Provide the [x, y] coordinate of the cell's center where the given text is located.  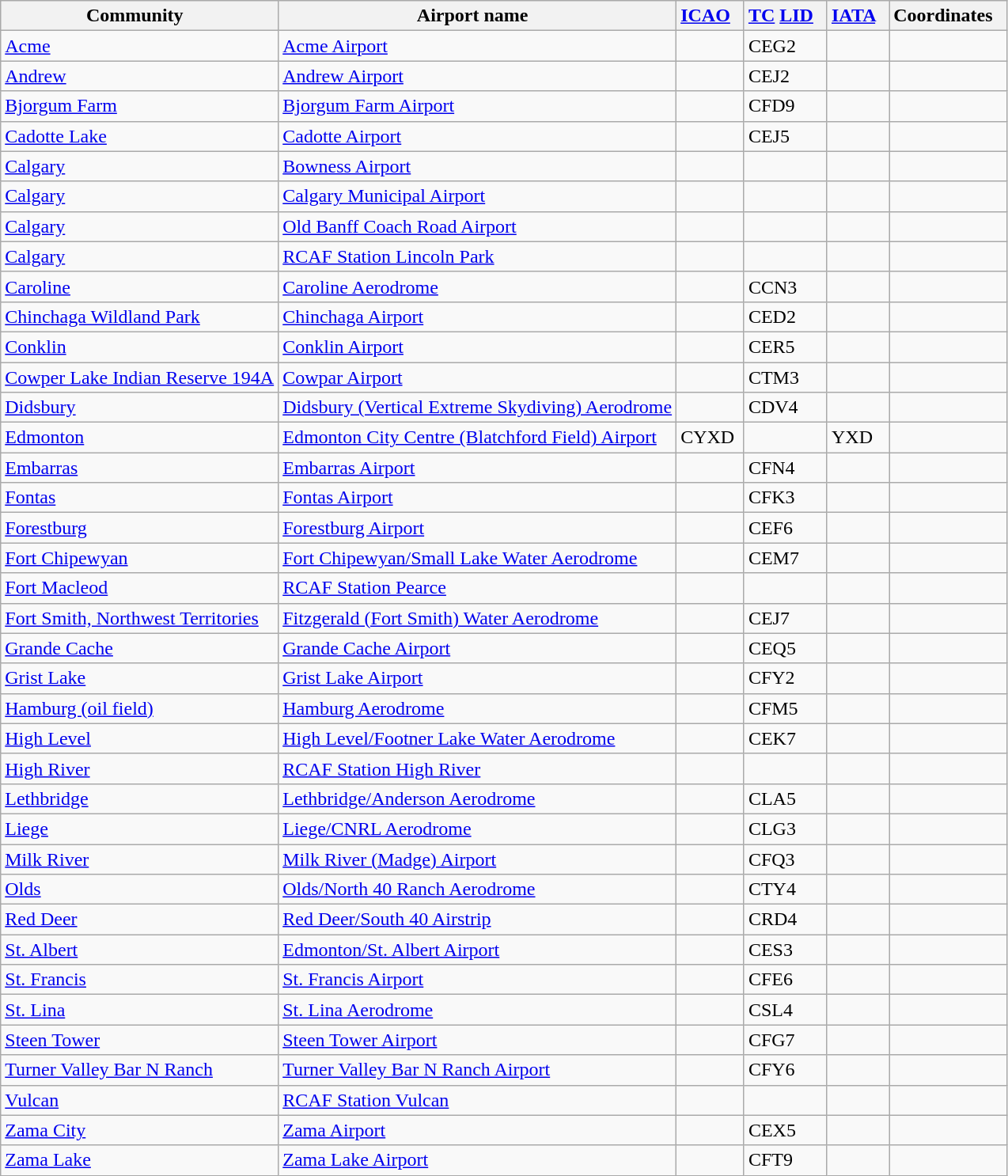
Caroline [139, 286]
CFY2 [785, 678]
Didsbury [139, 408]
Fort Smith, Northwest Territories [139, 618]
CEK7 [785, 738]
Vulcan [139, 1100]
Milk River [139, 859]
Edmonton/St. Albert Airport [478, 950]
Grande Cache Airport [478, 648]
CCN3 [785, 286]
High Level/Footner Lake Water Aerodrome [478, 738]
Acme Airport [478, 46]
Lethbridge [139, 799]
Turner Valley Bar N Ranch [139, 1070]
Olds [139, 890]
RCAF Station Pearce [478, 588]
Bowness Airport [478, 166]
Red Deer [139, 920]
CEJ7 [785, 618]
Cowpar Airport [478, 377]
CRD4 [785, 920]
Caroline Aerodrome [478, 286]
Forestburg Airport [478, 528]
Old Banff Coach Road Airport [478, 226]
CFE6 [785, 980]
Turner Valley Bar N Ranch Airport [478, 1070]
High Level [139, 738]
CLA5 [785, 799]
St. Francis Airport [478, 980]
Fontas [139, 498]
CFM5 [785, 708]
CEM7 [785, 558]
Bjorgum Farm [139, 106]
Conklin Airport [478, 347]
Cowper Lake Indian Reserve 194A [139, 377]
YXD [858, 438]
Steen Tower Airport [478, 1040]
Cadotte Lake [139, 136]
Embarras [139, 468]
Zama Lake Airport [478, 1160]
ICAO [711, 16]
St. Albert [139, 950]
Calgary Municipal Airport [478, 196]
Bjorgum Farm Airport [478, 106]
Fort Macleod [139, 588]
Didsbury (Vertical Extreme Skydiving) Aerodrome [478, 408]
CFG7 [785, 1040]
Lethbridge/Anderson Aerodrome [478, 799]
Zama Lake [139, 1160]
St. Lina Aerodrome [478, 1010]
CES3 [785, 950]
CEG2 [785, 46]
Andrew [139, 76]
Conklin [139, 347]
Hamburg (oil field) [139, 708]
Fitzgerald (Fort Smith) Water Aerodrome [478, 618]
Grande Cache [139, 648]
CEX5 [785, 1130]
CEQ5 [785, 648]
Milk River (Madge) Airport [478, 859]
CFK3 [785, 498]
Grist Lake [139, 678]
RCAF Station High River [478, 768]
Edmonton City Centre (Blatchford Field) Airport [478, 438]
Airport name [478, 16]
Zama City [139, 1130]
Cadotte Airport [478, 136]
Edmonton [139, 438]
Coordinates [948, 16]
Olds/North 40 Ranch Aerodrome [478, 890]
CER5 [785, 347]
Forestburg [139, 528]
Andrew Airport [478, 76]
St. Francis [139, 980]
CFD9 [785, 106]
TC LID [785, 16]
Community [139, 16]
CYXD [711, 438]
CSL4 [785, 1010]
Red Deer/South 40 Airstrip [478, 920]
Acme [139, 46]
Embarras Airport [478, 468]
Fort Chipewyan/Small Lake Water Aerodrome [478, 558]
IATA [858, 16]
CFT9 [785, 1160]
High River [139, 768]
CED2 [785, 317]
RCAF Station Vulcan [478, 1100]
Fontas Airport [478, 498]
Liege [139, 829]
Steen Tower [139, 1040]
Chinchaga Airport [478, 317]
Grist Lake Airport [478, 678]
St. Lina [139, 1010]
Liege/CNRL Aerodrome [478, 829]
Zama Airport [478, 1130]
Fort Chipewyan [139, 558]
CTY4 [785, 890]
Hamburg Aerodrome [478, 708]
CLG3 [785, 829]
CTM3 [785, 377]
CEF6 [785, 528]
CEJ5 [785, 136]
CDV4 [785, 408]
CEJ2 [785, 76]
Chinchaga Wildland Park [139, 317]
CFN4 [785, 468]
RCAF Station Lincoln Park [478, 256]
CFY6 [785, 1070]
CFQ3 [785, 859]
